Scan for the cell matching the given text and deliver its [x, y] coordinate at center. 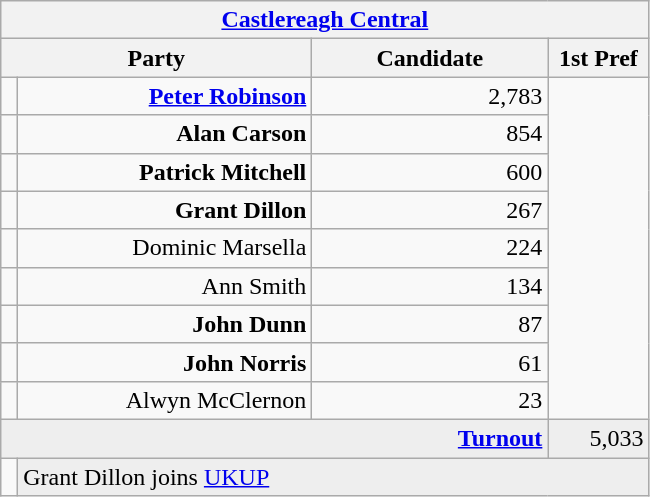
224 [430, 248]
Peter Robinson [165, 96]
Castlereagh Central [325, 20]
Alwyn McClernon [165, 400]
Candidate [430, 58]
Grant Dillon [165, 210]
600 [430, 172]
Ann Smith [165, 286]
267 [430, 210]
1st Pref [598, 58]
Patrick Mitchell [165, 172]
23 [430, 400]
John Dunn [165, 324]
87 [430, 324]
Grant Dillon joins UKUP [334, 477]
134 [430, 286]
Turnout [274, 438]
Party [156, 58]
Alan Carson [165, 134]
5,033 [598, 438]
John Norris [165, 362]
Dominic Marsella [165, 248]
854 [430, 134]
2,783 [430, 96]
61 [430, 362]
